Return the (X, Y) coordinate for the center point of the cell that contains the specified text.  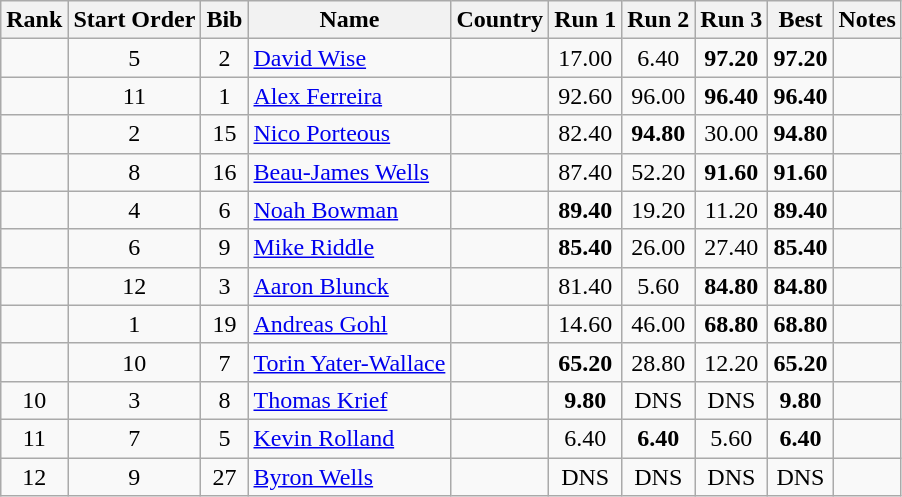
28.80 (658, 362)
19 (224, 324)
30.00 (732, 134)
Rank (34, 20)
Country (500, 20)
Notes (867, 20)
Run 2 (658, 20)
46.00 (658, 324)
Best (800, 20)
26.00 (658, 248)
87.40 (586, 172)
92.60 (586, 96)
11.20 (732, 210)
52.20 (658, 172)
Kevin Rolland (350, 438)
Bib (224, 20)
Name (350, 20)
4 (134, 210)
19.20 (658, 210)
Torin Yater-Wallace (350, 362)
Andreas Gohl (350, 324)
14.60 (586, 324)
Thomas Krief (350, 400)
12.20 (732, 362)
Aaron Blunck (350, 286)
Start Order (134, 20)
Beau-James Wells (350, 172)
81.40 (586, 286)
96.00 (658, 96)
Alex Ferreira (350, 96)
Byron Wells (350, 477)
David Wise (350, 58)
15 (224, 134)
Nico Porteous (350, 134)
Noah Bowman (350, 210)
17.00 (586, 58)
27.40 (732, 248)
Run 3 (732, 20)
16 (224, 172)
27 (224, 477)
Mike Riddle (350, 248)
Run 1 (586, 20)
82.40 (586, 134)
